Locate the cell with the specified text and output its [x, y] center coordinate. 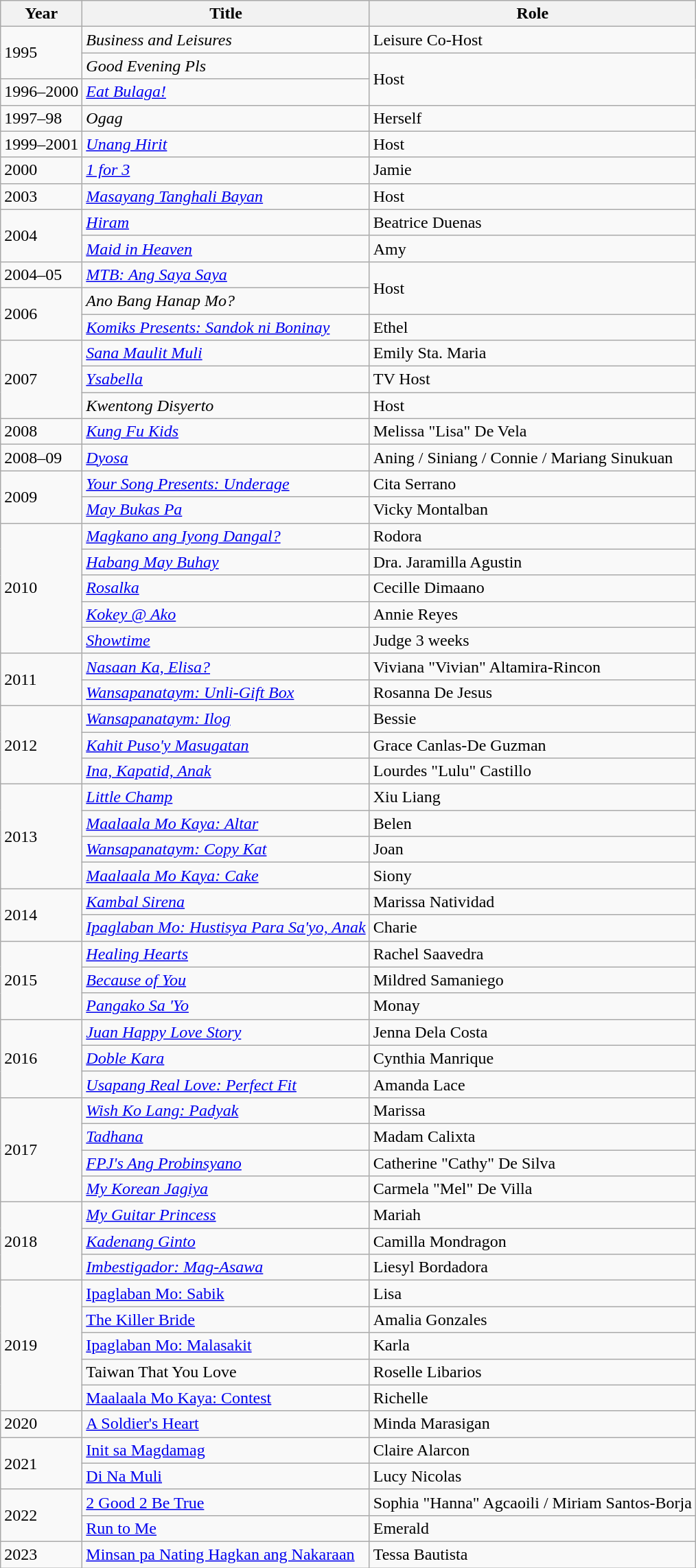
Rachel Saavedra [533, 954]
Judge 3 weeks [533, 640]
Run to Me [226, 1528]
2016 [41, 1058]
Beatrice Duenas [533, 222]
2015 [41, 980]
Ina, Kapatid, Anak [226, 771]
Joan [533, 850]
Tessa Bautista [533, 1554]
Richelle [533, 1398]
Sana Maulit Muli [226, 353]
FPJ's Ang Probinsyano [226, 1163]
Wansapanataym: Copy Kat [226, 850]
Marissa Natividad [533, 902]
Kahit Puso'y Masugatan [226, 745]
Kadenang Ginto [226, 1241]
2017 [41, 1149]
Rodora [533, 536]
Emily Sta. Maria [533, 353]
2008–09 [41, 458]
Ogag [226, 118]
2022 [41, 1515]
Year [41, 14]
Healing Hearts [226, 954]
2012 [41, 745]
2014 [41, 915]
1997–98 [41, 118]
Taiwan That You Love [226, 1372]
Minsan pa Nating Hagkan ang Nakaraan [226, 1554]
2 Good 2 Be True [226, 1502]
Grace Canlas-De Guzman [533, 745]
Melissa "Lisa" De Vela [533, 432]
1999–2001 [41, 144]
Roselle Libarios [533, 1372]
Di Na Muli [226, 1476]
Masayang Tanghali Bayan [226, 196]
Good Evening Pls [226, 66]
Showtime [226, 640]
May Bukas Pa [226, 510]
Komiks Presents: Sandok ni Boninay [226, 327]
Cecille Dimaano [533, 588]
Mildred Samaniego [533, 980]
Claire Alarcon [533, 1450]
Camilla Mondragon [533, 1241]
Juan Happy Love Story [226, 1032]
Wish Ko Lang: Padyak [226, 1110]
2010 [41, 588]
Kung Fu Kids [226, 432]
Herself [533, 118]
A Soldier's Heart [226, 1424]
My Korean Jagiya [226, 1189]
Carmela "Mel" De Villa [533, 1189]
Cynthia Manrique [533, 1058]
MTB: Ang Saya Saya [226, 274]
Amalia Gonzales [533, 1320]
Hiram [226, 222]
Annie Reyes [533, 614]
Minda Marasigan [533, 1424]
2011 [41, 679]
Belen [533, 823]
1996–2000 [41, 92]
2019 [41, 1346]
1 for 3 [226, 170]
Amanda Lace [533, 1084]
Business and Leisures [226, 40]
Maalaala Mo Kaya: Cake [226, 876]
Doble Kara [226, 1058]
Eat Bulaga! [226, 92]
Dyosa [226, 458]
Usapang Real Love: Perfect Fit [226, 1084]
2004 [41, 235]
Maalaala Mo Kaya: Contest [226, 1398]
2006 [41, 314]
Bessie [533, 718]
Kokey @ Ako [226, 614]
1995 [41, 53]
Vicky Montalban [533, 510]
Ipaglaban Mo: Hustisya Para Sa'yo, Anak [226, 928]
Ysabella [226, 379]
Ano Bang Hanap Mo? [226, 301]
Init sa Magdamag [226, 1450]
Maalaala Mo Kaya: Altar [226, 823]
Rosanna De Jesus [533, 692]
2009 [41, 497]
Habang May Buhay [226, 562]
Viviana "Vivian" Altamira-Rincon [533, 666]
Role [533, 14]
2013 [41, 836]
Dra. Jaramilla Agustin [533, 562]
2008 [41, 432]
Liesyl Bordadora [533, 1267]
Kwentong Disyerto [226, 406]
Leisure Co-Host [533, 40]
Because of You [226, 980]
Title [226, 14]
Rosalka [226, 588]
Lourdes "Lulu" Castillo [533, 771]
Little Champ [226, 797]
Pangako Sa 'Yo [226, 1006]
Karla [533, 1346]
Ethel [533, 327]
Imbestigador: Mag-Asawa [226, 1267]
Madam Calixta [533, 1136]
2000 [41, 170]
Siony [533, 876]
My Guitar Princess [226, 1215]
Jenna Dela Costa [533, 1032]
Wansapanataym: Ilog [226, 718]
The Killer Bride [226, 1320]
Nasaan Ka, Elisa? [226, 666]
Aning / Siniang / Connie / Mariang Sinukuan [533, 458]
Kambal Sirena [226, 902]
TV Host [533, 379]
2004–05 [41, 274]
Emerald [533, 1528]
Your Song Presents: Underage [226, 484]
2007 [41, 379]
2018 [41, 1241]
Cita Serrano [533, 484]
Magkano ang Iyong Dangal? [226, 536]
Wansapanataym: Unli-Gift Box [226, 692]
Sophia "Hanna" Agcaoili / Miriam Santos-Borja [533, 1502]
2003 [41, 196]
2023 [41, 1554]
Ipaglaban Mo: Sabik [226, 1294]
Xiu Liang [533, 797]
Lisa [533, 1294]
2021 [41, 1463]
Tadhana [226, 1136]
Marissa [533, 1110]
Maid in Heaven [226, 248]
Monay [533, 1006]
Ipaglaban Mo: Malasakit [226, 1346]
Jamie [533, 170]
Charie [533, 928]
Catherine "Cathy" De Silva [533, 1163]
2020 [41, 1424]
Lucy Nicolas [533, 1476]
Amy [533, 248]
Unang Hirit [226, 144]
Mariah [533, 1215]
